Scan for the cell matching the given text and deliver its (X, Y) coordinate at center. 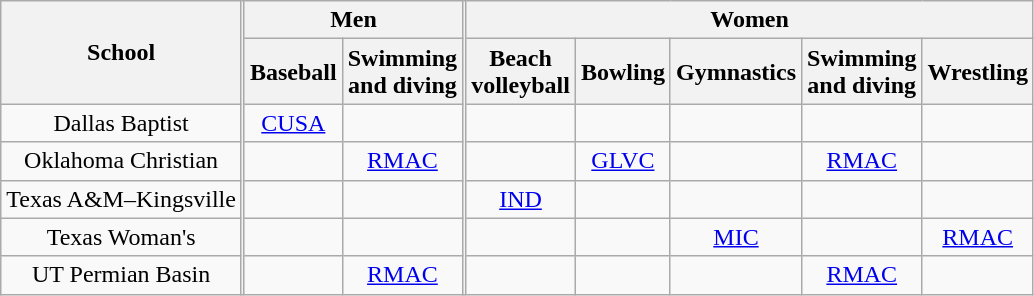
CUSA (293, 123)
Gymnastics (736, 72)
Texas Woman's (122, 237)
IND (521, 199)
Dallas Baptist (122, 123)
School (122, 52)
Beachvolleyball (521, 72)
MIC (736, 237)
Women (750, 20)
Baseball (293, 72)
Wrestling (978, 72)
Bowling (622, 72)
Men (353, 20)
GLVC (622, 161)
Texas A&M–Kingsville (122, 199)
UT Permian Basin (122, 275)
Oklahoma Christian (122, 161)
